Output the (X, Y) coordinate of the center of the cell containing the given text.  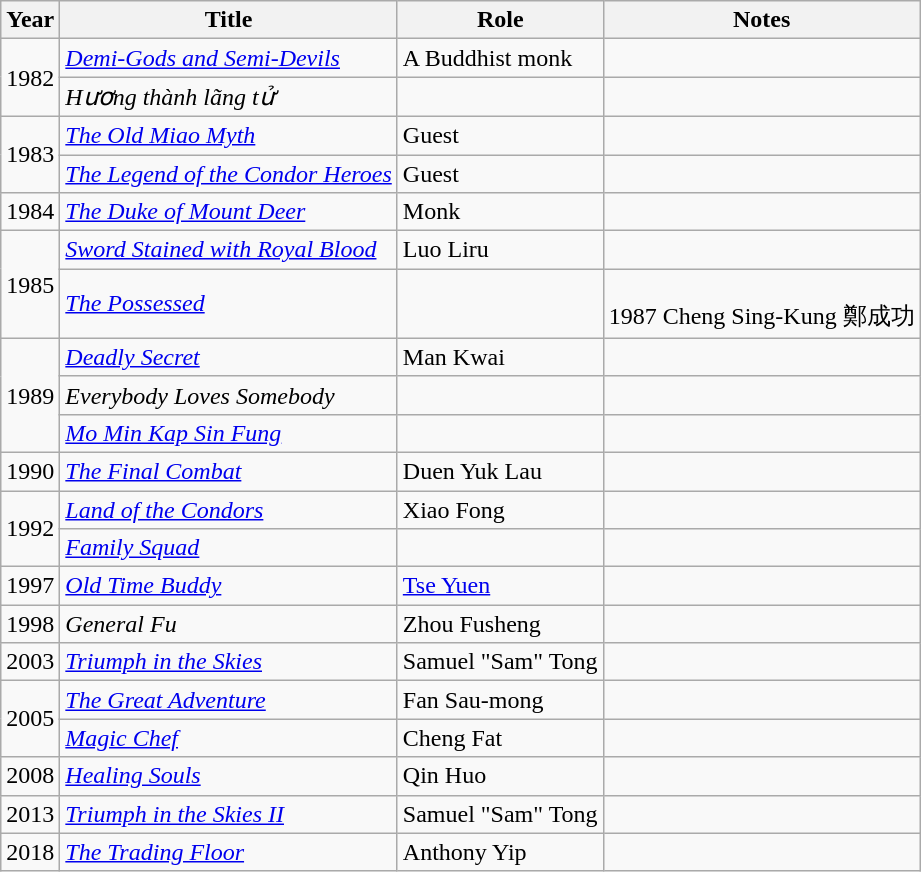
Hương thành lãng tử (228, 97)
Year (30, 20)
1992 (30, 528)
2008 (30, 776)
1989 (30, 395)
2003 (30, 662)
Notes (762, 20)
Title (228, 20)
Demi-Gods and Semi-Devils (228, 58)
The Possessed (228, 304)
1983 (30, 154)
Family Squad (228, 548)
Triumph in the Skies II (228, 814)
Mo Min Kap Sin Fung (228, 433)
Magic Chef (228, 738)
Duen Yuk Lau (500, 471)
1998 (30, 624)
The Trading Floor (228, 852)
Cheng Fat (500, 738)
Tse Yuen (500, 586)
Triumph in the Skies (228, 662)
Qin Huo (500, 776)
Monk (500, 212)
1984 (30, 212)
Sword Stained with Royal Blood (228, 250)
2005 (30, 719)
The Great Adventure (228, 700)
A Buddhist monk (500, 58)
The Final Combat (228, 471)
2018 (30, 852)
1987 Cheng Sing-Kung 鄭成功 (762, 304)
The Old Miao Myth (228, 135)
Everybody Loves Somebody (228, 395)
Role (500, 20)
Land of the Condors (228, 509)
Anthony Yip (500, 852)
Xiao Fong (500, 509)
General Fu (228, 624)
Healing Souls (228, 776)
Old Time Buddy (228, 586)
1982 (30, 78)
1997 (30, 586)
2013 (30, 814)
Fan Sau-mong (500, 700)
Deadly Secret (228, 357)
1990 (30, 471)
Zhou Fusheng (500, 624)
1985 (30, 285)
The Duke of Mount Deer (228, 212)
The Legend of the Condor Heroes (228, 173)
Luo Liru (500, 250)
Man Kwai (500, 357)
